Output the (X, Y) coordinate of the center of the cell containing the given text.  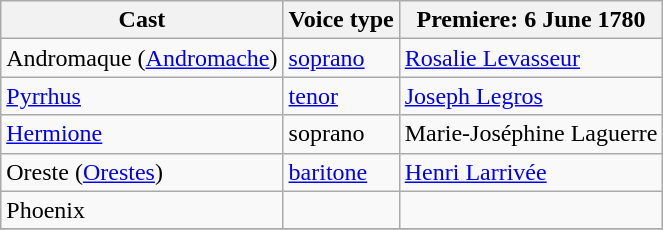
Rosalie Levasseur (531, 58)
Marie-Joséphine Laguerre (531, 134)
Andromaque (Andromache) (142, 58)
baritone (341, 172)
Henri Larrivée (531, 172)
Oreste (Orestes) (142, 172)
Joseph Legros (531, 96)
Hermione (142, 134)
Cast (142, 20)
Voice type (341, 20)
Phoenix (142, 210)
Premiere: 6 June 1780 (531, 20)
tenor (341, 96)
Pyrrhus (142, 96)
